From the cell containing the given text, extract its center point as (x, y) coordinate. 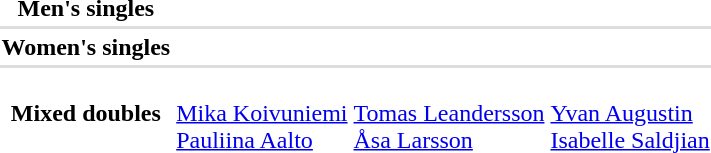
Women's singles (86, 47)
